Return the (X, Y) coordinate for the center point of the cell that contains the specified text.  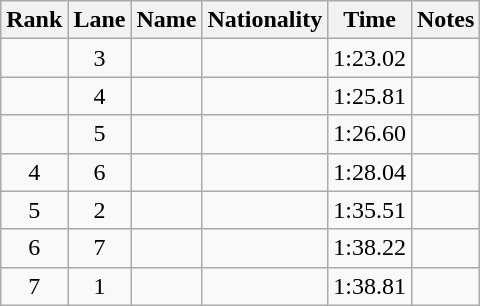
1:28.04 (370, 172)
Rank (34, 20)
1:23.02 (370, 58)
Notes (445, 20)
1:35.51 (370, 210)
2 (100, 210)
1 (100, 286)
Nationality (265, 20)
Name (166, 20)
Lane (100, 20)
3 (100, 58)
1:26.60 (370, 134)
1:25.81 (370, 96)
1:38.81 (370, 286)
1:38.22 (370, 248)
Time (370, 20)
